For the text-containing cell, return its midpoint in [X, Y] coordinate format. 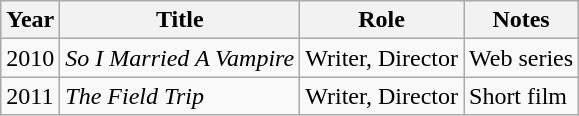
2010 [30, 58]
The Field Trip [180, 96]
Title [180, 20]
Web series [522, 58]
2011 [30, 96]
Notes [522, 20]
Year [30, 20]
Role [382, 20]
Short film [522, 96]
So I Married A Vampire [180, 58]
